Find where the given text appears and provide that cell's center as (x, y) coordinate. 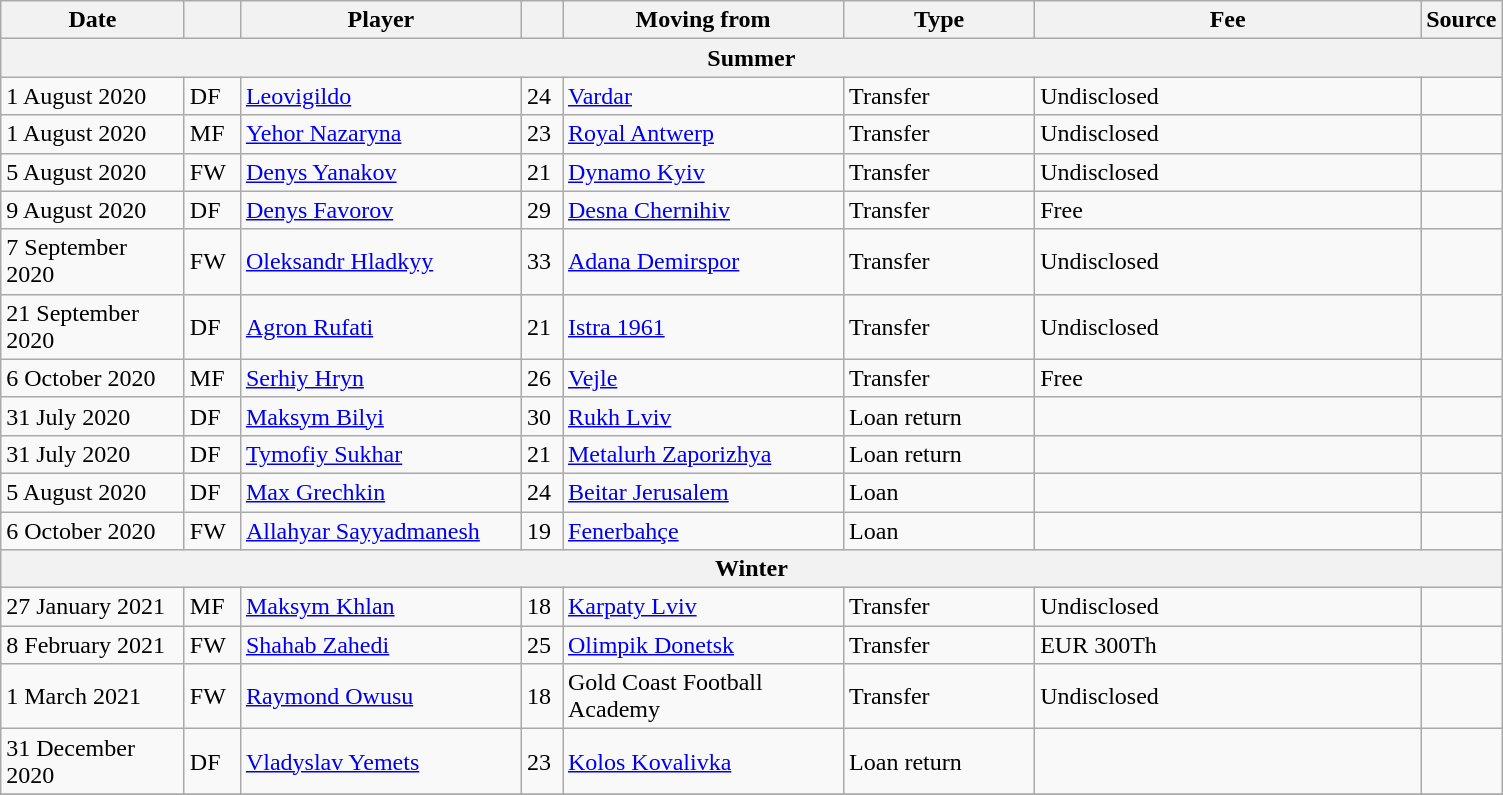
9 August 2020 (93, 210)
Shahab Zahedi (380, 645)
Leovigildo (380, 96)
Vardar (702, 96)
26 (542, 378)
Source (1462, 20)
Moving from (702, 20)
21 September 2020 (93, 326)
Denys Favorov (380, 210)
Winter (752, 569)
Rukh Lviv (702, 416)
25 (542, 645)
Desna Chernihiv (702, 210)
Player (380, 20)
Tymofiy Sukhar (380, 454)
Summer (752, 58)
33 (542, 262)
Type (940, 20)
Serhiy Hryn (380, 378)
7 September 2020 (93, 262)
30 (542, 416)
27 January 2021 (93, 607)
Max Grechkin (380, 492)
Vejle (702, 378)
Maksym Bilyi (380, 416)
Istra 1961 (702, 326)
Fenerbahçe (702, 531)
Metalurh Zaporizhya (702, 454)
19 (542, 531)
Olimpik Donetsk (702, 645)
Fee (1228, 20)
Date (93, 20)
1 March 2021 (93, 696)
Maksym Khlan (380, 607)
Allahyar Sayyadmanesh (380, 531)
31 December 2020 (93, 762)
Kolos Kovalivka (702, 762)
Vladyslav Yemets (380, 762)
Gold Coast Football Academy (702, 696)
Yehor Nazaryna (380, 134)
Dynamo Kyiv (702, 172)
8 February 2021 (93, 645)
EUR 300Th (1228, 645)
Beitar Jerusalem (702, 492)
Denys Yanakov (380, 172)
Raymond Owusu (380, 696)
Royal Antwerp (702, 134)
Agron Rufati (380, 326)
Karpaty Lviv (702, 607)
Oleksandr Hladkyy (380, 262)
Adana Demirspor (702, 262)
29 (542, 210)
